Scan for the cell matching the given text and deliver its [X, Y] coordinate at center. 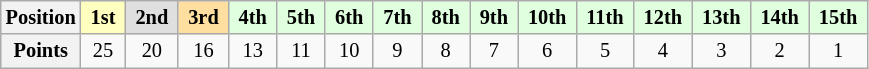
3rd [203, 17]
11 [301, 51]
7th [397, 17]
16 [203, 51]
Points [41, 51]
25 [104, 51]
6th [349, 17]
4th [253, 17]
3 [721, 51]
4 [663, 51]
5th [301, 17]
10 [349, 51]
14th [779, 17]
1 [838, 51]
13th [721, 17]
13 [253, 51]
6 [547, 51]
2 [779, 51]
8 [446, 51]
20 [152, 51]
Position [41, 17]
9th [494, 17]
2nd [152, 17]
12th [663, 17]
8th [446, 17]
7 [494, 51]
9 [397, 51]
15th [838, 17]
10th [547, 17]
5 [604, 51]
1st [104, 17]
11th [604, 17]
